Extract the (X, Y) coordinate from the center of the cell holding the provided text.  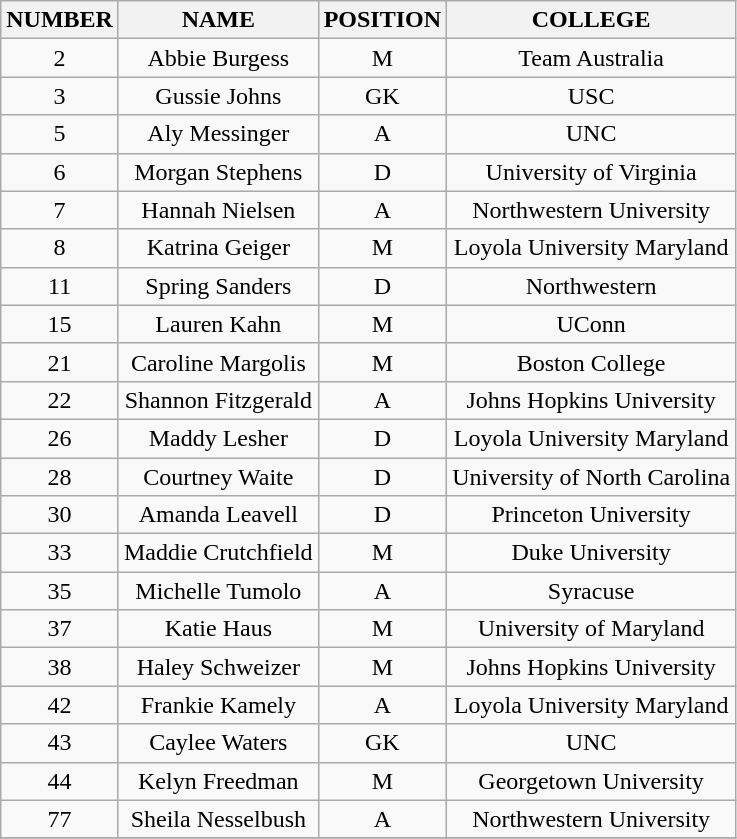
44 (60, 781)
Caroline Margolis (218, 362)
University of Virginia (592, 172)
UConn (592, 324)
Aly Messinger (218, 134)
35 (60, 591)
Caylee Waters (218, 743)
Katie Haus (218, 629)
Team Australia (592, 58)
Syracuse (592, 591)
COLLEGE (592, 20)
2 (60, 58)
5 (60, 134)
8 (60, 248)
Frankie Kamely (218, 705)
Northwestern (592, 286)
Shannon Fitzgerald (218, 400)
Haley Schweizer (218, 667)
Michelle Tumolo (218, 591)
Georgetown University (592, 781)
11 (60, 286)
21 (60, 362)
Sheila Nesselbush (218, 819)
Lauren Kahn (218, 324)
Morgan Stephens (218, 172)
30 (60, 515)
NAME (218, 20)
Hannah Nielsen (218, 210)
Courtney Waite (218, 477)
University of North Carolina (592, 477)
26 (60, 438)
42 (60, 705)
Amanda Leavell (218, 515)
33 (60, 553)
6 (60, 172)
Kelyn Freedman (218, 781)
22 (60, 400)
Gussie Johns (218, 96)
7 (60, 210)
15 (60, 324)
Katrina Geiger (218, 248)
38 (60, 667)
NUMBER (60, 20)
Spring Sanders (218, 286)
USC (592, 96)
3 (60, 96)
University of Maryland (592, 629)
43 (60, 743)
Maddy Lesher (218, 438)
Maddie Crutchfield (218, 553)
Abbie Burgess (218, 58)
37 (60, 629)
77 (60, 819)
Duke University (592, 553)
POSITION (382, 20)
Boston College (592, 362)
Princeton University (592, 515)
28 (60, 477)
